Identify which cell holds the provided text, then report its (X, Y) central coordinate. 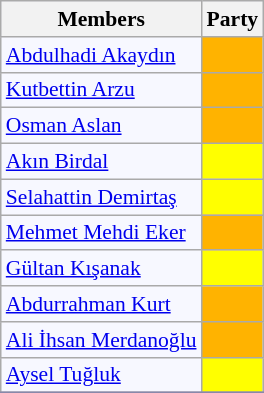
Party (233, 19)
Mehmet Mehdi Eker (102, 233)
Abdurrahman Kurt (102, 304)
Selahattin Demirtaş (102, 197)
Members (102, 19)
Aysel Tuğluk (102, 375)
Gültan Kışanak (102, 269)
Akın Birdal (102, 162)
Ali İhsan Merdanoğlu (102, 340)
Osman Aslan (102, 126)
Abdulhadi Akaydın (102, 55)
Kutbettin Arzu (102, 90)
